Capture the cell that displays the provided text and extract its (x, y) central coordinate. 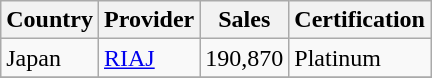
Platinum (360, 58)
Sales (244, 20)
190,870 (244, 58)
Country (50, 20)
Provider (148, 20)
Certification (360, 20)
Japan (50, 58)
RIAJ (148, 58)
